Return [x, y] of the center of cell containing provided text 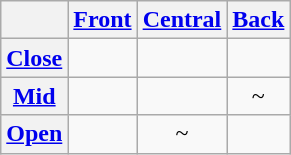
Back [258, 20]
Central [182, 20]
Front [102, 20]
Mid [34, 96]
Close [34, 58]
Open [34, 134]
